Detect which cell encompasses the target text, then output its [x, y] center coordinate. 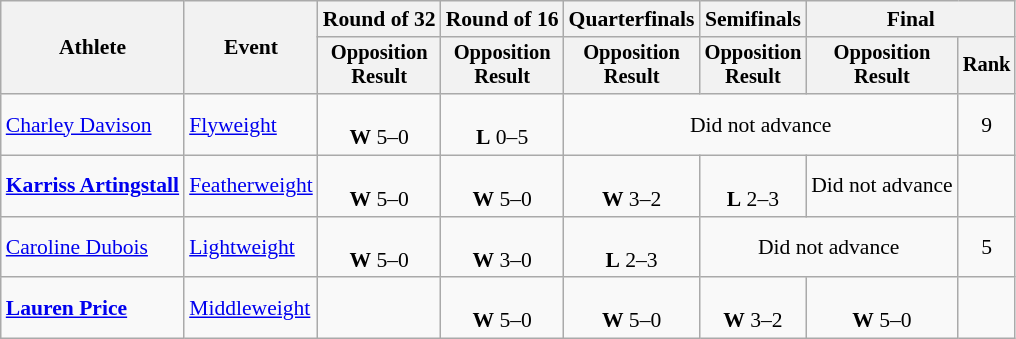
5 [987, 248]
Round of 32 [380, 19]
Quarterfinals [632, 19]
Karriss Artingstall [92, 186]
Featherweight [251, 186]
Lightweight [251, 248]
L 0–5 [502, 124]
W 3–0 [502, 248]
Event [251, 48]
9 [987, 124]
Charley Davison [92, 124]
Round of 16 [502, 19]
Lauren Price [92, 308]
Flyweight [251, 124]
Middleweight [251, 308]
Athlete [92, 48]
Rank [987, 66]
Semifinals [754, 19]
Final [910, 19]
Caroline Dubois [92, 248]
